Pinpoint the cell where the given text exists, returning its (X, Y) midpoint coordinate. 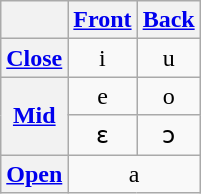
Back (168, 20)
Mid (34, 116)
u (168, 58)
Close (34, 58)
ɛ (102, 135)
ɔ (168, 135)
i (102, 58)
o (168, 96)
Open (34, 173)
e (102, 96)
a (134, 173)
Front (102, 20)
